Identify which cell holds the provided text, then report its [X, Y] central coordinate. 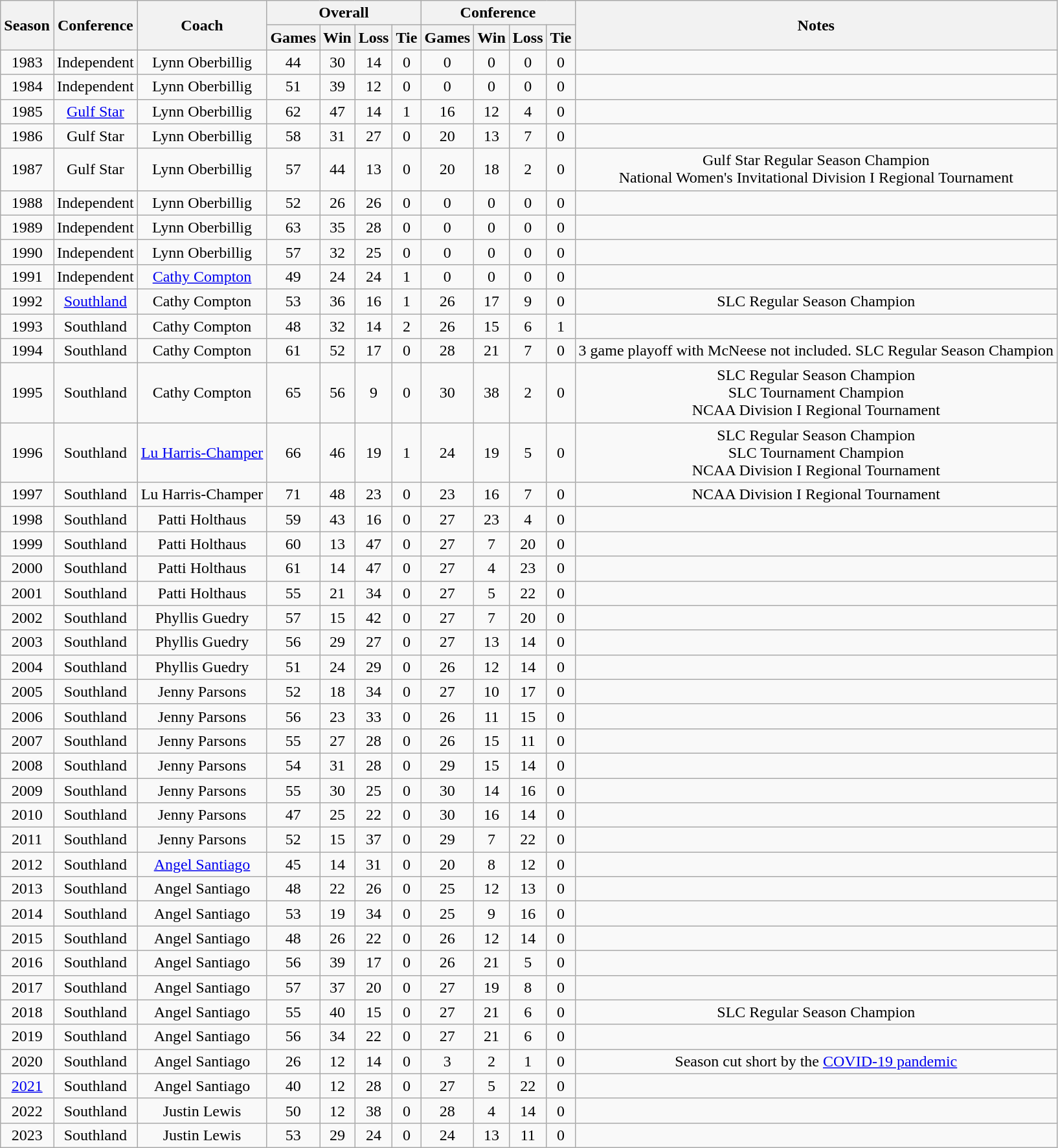
62 [293, 111]
2005 [27, 692]
2016 [27, 963]
2010 [27, 815]
2017 [27, 987]
2014 [27, 914]
63 [293, 227]
2008 [27, 765]
2018 [27, 1012]
2004 [27, 667]
1997 [27, 495]
Overall [344, 13]
2020 [27, 1061]
2003 [27, 642]
2000 [27, 568]
2013 [27, 889]
3 game playoff with McNeese not included. SLC Regular Season Champion [816, 351]
1996 [27, 453]
2023 [27, 1135]
54 [293, 765]
NCAA Division I Regional Tournament [816, 495]
59 [293, 519]
1999 [27, 544]
2001 [27, 593]
1987 [27, 170]
58 [293, 136]
2015 [27, 938]
1994 [27, 351]
42 [374, 618]
1984 [27, 87]
2009 [27, 791]
46 [338, 453]
71 [293, 495]
1992 [27, 301]
Gulf Star Regular Season ChampionNational Women's Invitational Division I Regional Tournament [816, 170]
36 [338, 301]
2011 [27, 840]
49 [293, 276]
33 [374, 716]
Notes [816, 25]
35 [338, 227]
2019 [27, 1037]
66 [293, 453]
60 [293, 544]
2022 [27, 1110]
1995 [27, 393]
45 [293, 864]
1991 [27, 276]
2002 [27, 618]
1986 [27, 136]
65 [293, 393]
2006 [27, 716]
2007 [27, 741]
Season [27, 25]
1988 [27, 203]
1989 [27, 227]
1985 [27, 111]
Season cut short by the COVID-19 pandemic [816, 1061]
1990 [27, 252]
1983 [27, 62]
Coach [202, 25]
2012 [27, 864]
1993 [27, 326]
1998 [27, 519]
43 [338, 519]
50 [293, 1110]
2021 [27, 1086]
10 [492, 692]
3 [447, 1061]
